Detect which cell encompasses the target text, then output its (X, Y) center coordinate. 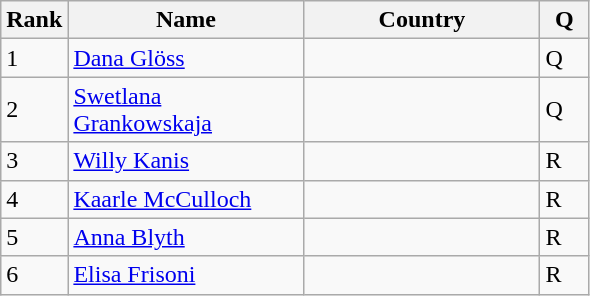
Willy Kanis (186, 161)
1 (34, 58)
Country (422, 20)
Rank (34, 20)
Dana Glöss (186, 58)
Swetlana Grankowskaja (186, 110)
Kaarle McCulloch (186, 199)
5 (34, 237)
Anna Blyth (186, 237)
3 (34, 161)
2 (34, 110)
6 (34, 275)
Elisa Frisoni (186, 275)
4 (34, 199)
Name (186, 20)
